Pinpoint the cell where the given text exists, returning its (X, Y) midpoint coordinate. 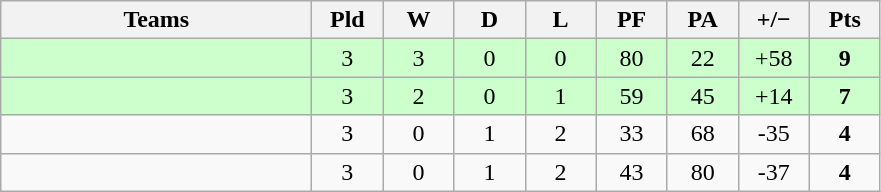
L (560, 20)
45 (702, 96)
Pts (844, 20)
22 (702, 58)
W (418, 20)
PA (702, 20)
PF (632, 20)
+58 (774, 58)
+/− (774, 20)
Teams (156, 20)
59 (632, 96)
D (490, 20)
33 (632, 134)
43 (632, 172)
7 (844, 96)
68 (702, 134)
-37 (774, 172)
+14 (774, 96)
9 (844, 58)
-35 (774, 134)
Pld (348, 20)
